Detect which cell encompasses the target text, then output its (x, y) center coordinate. 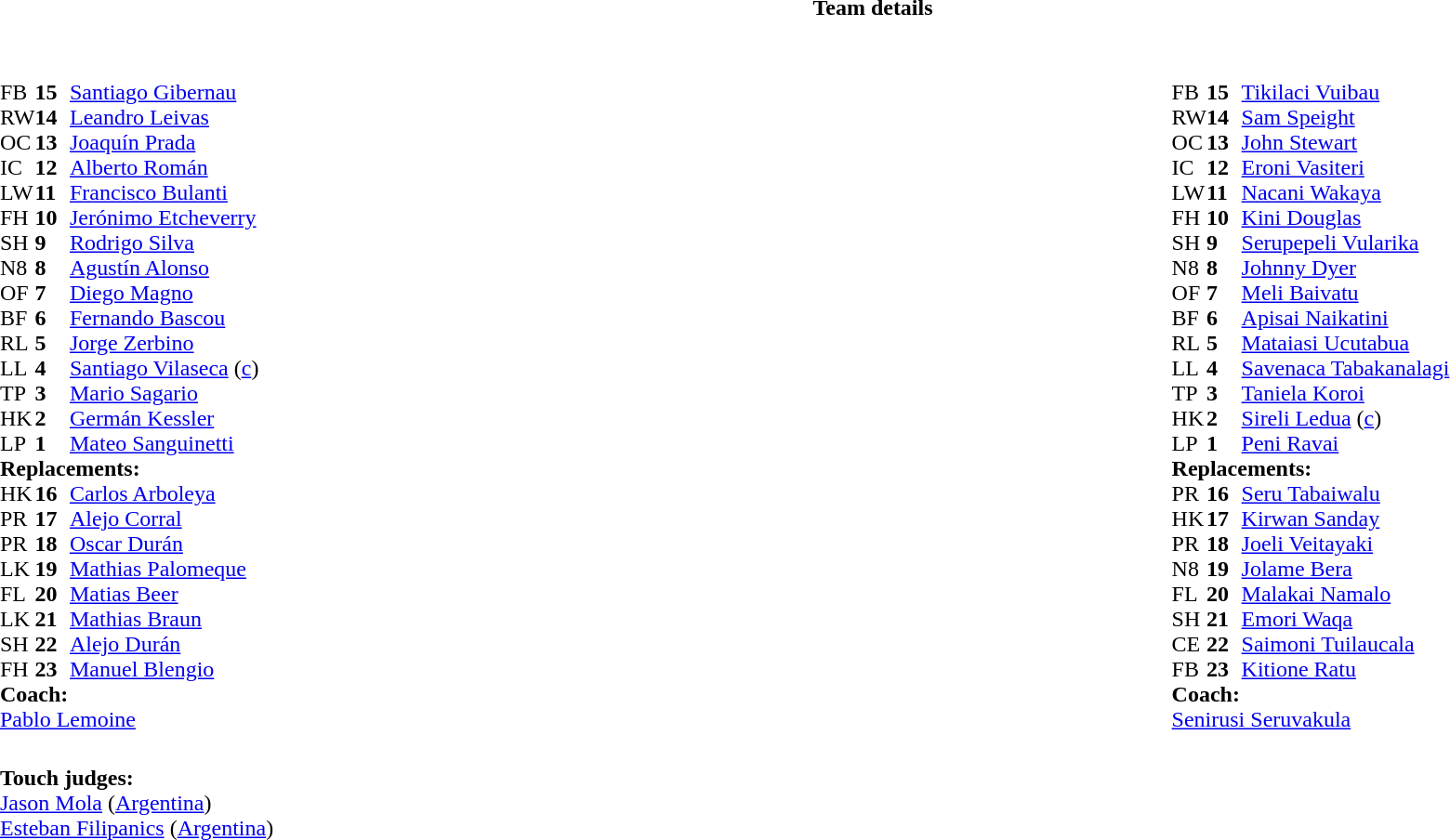
Germán Kessler (164, 418)
Kirwan Sanday (1346, 518)
Peni Ravai (1346, 444)
Leandro Leivas (164, 117)
Sireli Ledua (c) (1346, 418)
Malakai Namalo (1346, 595)
CE (1190, 645)
Alberto Román (164, 167)
Oscar Durán (164, 545)
Manuel Blengio (164, 669)
Tikilaci Vuibau (1346, 93)
Apisai Naikatini (1346, 318)
Serupepeli Vularika (1346, 243)
Joaquín Prada (164, 143)
Pablo Lemoine (129, 719)
Mateo Sanguinetti (164, 444)
Sam Speight (1346, 117)
Alejo Durán (164, 645)
Joeli Veitayaki (1346, 545)
Kini Douglas (1346, 217)
Alejo Corral (164, 518)
Eroni Vasiteri (1346, 167)
Agustín Alonso (164, 268)
Jorge Zerbino (164, 344)
Santiago Gibernau (164, 93)
Francisco Bulanti (164, 193)
Matias Beer (164, 595)
Senirusi Seruvakula (1311, 719)
Savenaca Tabakanalagi (1346, 368)
Rodrigo Silva (164, 243)
Johnny Dyer (1346, 268)
John Stewart (1346, 143)
Meli Baivatu (1346, 294)
Mario Sagario (164, 394)
Diego Magno (164, 294)
Saimoni Tuilaucala (1346, 645)
Nacani Wakaya (1346, 193)
Mathias Palomeque (164, 569)
Kitione Ratu (1346, 669)
Mathias Braun (164, 619)
Emori Waqa (1346, 619)
Mataiasi Ucutabua (1346, 344)
Seru Tabaiwalu (1346, 494)
Jerónimo Etcheverry (164, 217)
Santiago Vilaseca (c) (164, 368)
Taniela Koroi (1346, 394)
Jolame Bera (1346, 569)
Carlos Arboleya (164, 494)
Fernando Bascou (164, 318)
